Detect which cell encompasses the target text, then output its (x, y) center coordinate. 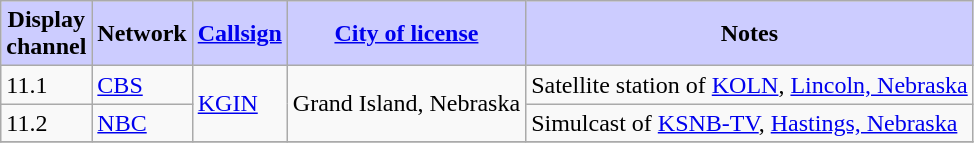
Displaychannel (46, 34)
Callsign (240, 34)
Satellite station of KOLN, Lincoln, Nebraska (750, 85)
Simulcast of KSNB-TV, Hastings, Nebraska (750, 123)
Notes (750, 34)
Grand Island, Nebraska (406, 104)
11.1 (46, 85)
KGIN (240, 104)
City of license (406, 34)
NBC (142, 123)
CBS (142, 85)
Network (142, 34)
11.2 (46, 123)
